Return the (x, y) coordinate for the center point of the cell that contains the specified text.  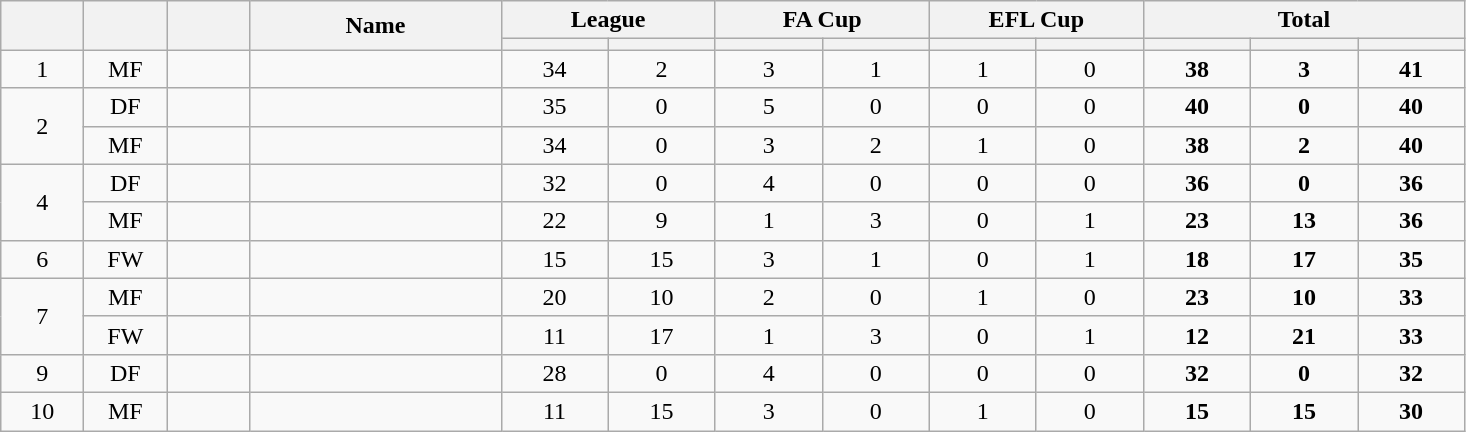
5 (768, 107)
20 (554, 297)
7 (42, 316)
18 (1196, 259)
Name (376, 26)
28 (554, 373)
Total (1304, 20)
13 (1304, 221)
FA Cup (822, 20)
12 (1196, 335)
6 (42, 259)
41 (1412, 69)
21 (1304, 335)
30 (1412, 411)
EFL Cup (1036, 20)
League (608, 20)
22 (554, 221)
